Determine the (X, Y) coordinate at the center of the cell enclosing the given text.  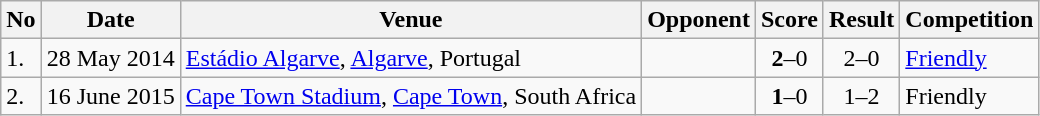
1–0 (789, 96)
Date (110, 20)
Venue (410, 20)
1–2 (861, 96)
Estádio Algarve, Algarve, Portugal (410, 58)
1. (21, 58)
16 June 2015 (110, 96)
Cape Town Stadium, Cape Town, South Africa (410, 96)
Score (789, 20)
Opponent (699, 20)
Competition (970, 20)
Result (861, 20)
2. (21, 96)
No (21, 20)
28 May 2014 (110, 58)
